Pinpoint the cell where the given text exists, returning its (X, Y) midpoint coordinate. 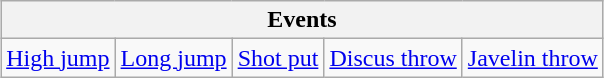
Shot put (278, 58)
Discus throw (393, 58)
Long jump (174, 58)
High jump (58, 58)
Events (302, 20)
Javelin throw (532, 58)
